Locate the cell with the specified text and output its (X, Y) center coordinate. 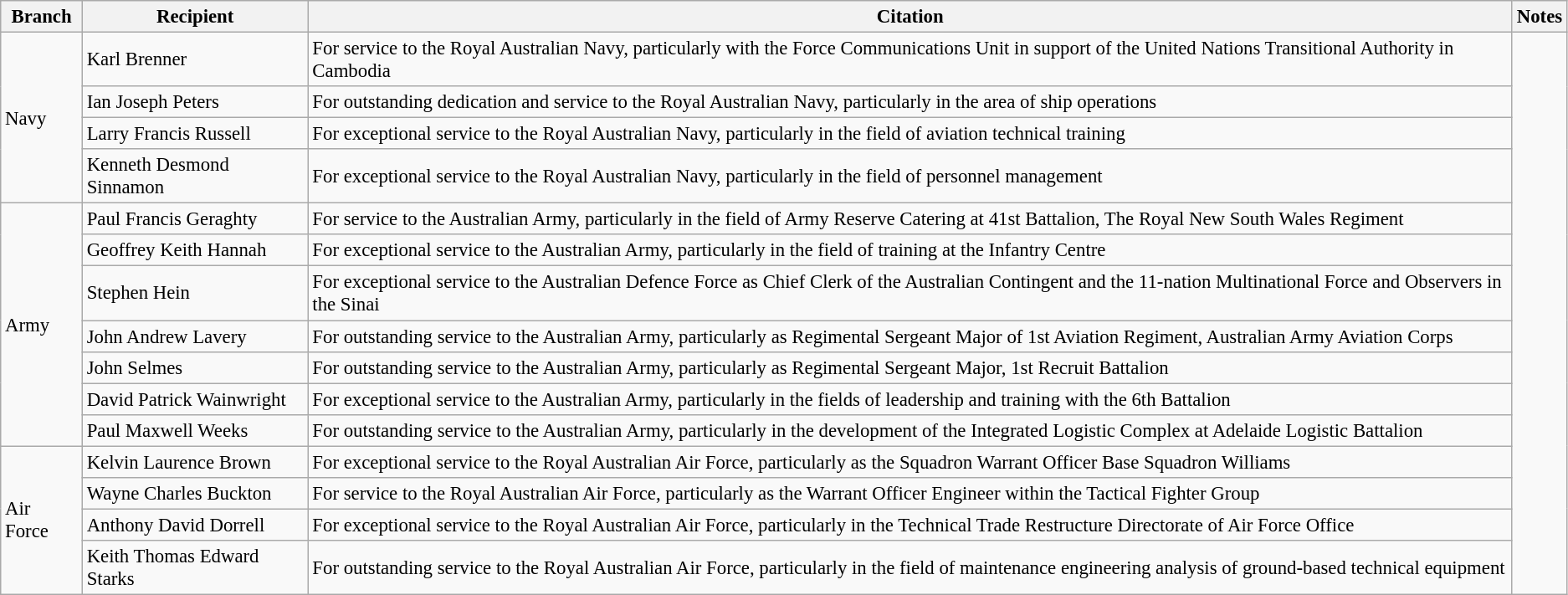
Larry Francis Russell (195, 134)
Stephen Hein (195, 293)
For exceptional service to the Royal Australian Navy, particularly in the field of aviation technical training (910, 134)
Keith Thomas Edward Starks (195, 567)
For outstanding dedication and service to the Royal Australian Navy, particularly in the area of ship operations (910, 102)
For service to the Australian Army, particularly in the field of Army Reserve Catering at 41st Battalion, The Royal New South Wales Regiment (910, 219)
For exceptional service to the Royal Australian Navy, particularly in the field of personnel management (910, 176)
Notes (1540, 17)
Citation (910, 17)
John Andrew Lavery (195, 336)
Anthony David Dorrell (195, 525)
Air Force (42, 521)
For exceptional service to the Australian Army, particularly in the field of training at the Infantry Centre (910, 250)
For outstanding service to the Australian Army, particularly in the development of the Integrated Logistic Complex at Adelaide Logistic Battalion (910, 430)
John Selmes (195, 367)
Paul Maxwell Weeks (195, 430)
Kenneth Desmond Sinnamon (195, 176)
For service to the Royal Australian Air Force, particularly as the Warrant Officer Engineer within the Tactical Fighter Group (910, 494)
Paul Francis Geraghty (195, 219)
For outstanding service to the Australian Army, particularly as Regimental Sergeant Major, 1st Recruit Battalion (910, 367)
For outstanding service to the Australian Army, particularly as Regimental Sergeant Major of 1st Aviation Regiment, Australian Army Aviation Corps (910, 336)
Recipient (195, 17)
For exceptional service to the Royal Australian Air Force, particularly in the Technical Trade Restructure Directorate of Air Force Office (910, 525)
Wayne Charles Buckton (195, 494)
Navy (42, 118)
Ian Joseph Peters (195, 102)
Karl Brenner (195, 60)
For exceptional service to the Australian Army, particularly in the fields of leadership and training with the 6th Battalion (910, 399)
Branch (42, 17)
Geoffrey Keith Hannah (195, 250)
Kelvin Laurence Brown (195, 462)
Army (42, 325)
David Patrick Wainwright (195, 399)
For exceptional service to the Royal Australian Air Force, particularly as the Squadron Warrant Officer Base Squadron Williams (910, 462)
